Locate the cell with the specified text and output its [X, Y] center coordinate. 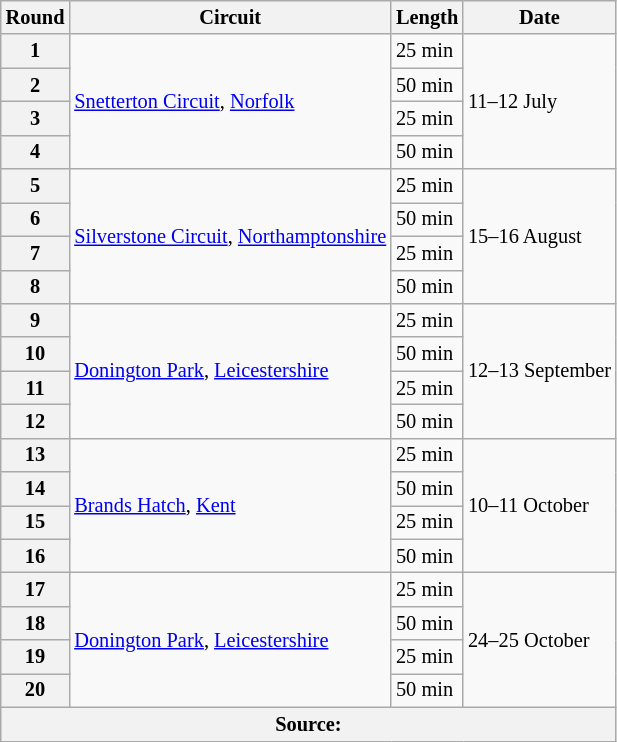
10–11 October [540, 506]
8 [36, 287]
12–13 September [540, 370]
19 [36, 657]
2 [36, 85]
11 [36, 388]
3 [36, 118]
Length [427, 17]
13 [36, 455]
1 [36, 51]
17 [36, 589]
10 [36, 354]
12 [36, 421]
4 [36, 152]
7 [36, 253]
Date [540, 17]
Source: [308, 724]
Snetterton Circuit, Norfolk [230, 102]
20 [36, 690]
Round [36, 17]
24–25 October [540, 640]
5 [36, 186]
6 [36, 219]
15–16 August [540, 236]
15 [36, 522]
14 [36, 489]
Circuit [230, 17]
Brands Hatch, Kent [230, 506]
Silverstone Circuit, Northamptonshire [230, 236]
11–12 July [540, 102]
18 [36, 623]
16 [36, 556]
9 [36, 320]
